Locate the cell with the specified text and output its (x, y) center coordinate. 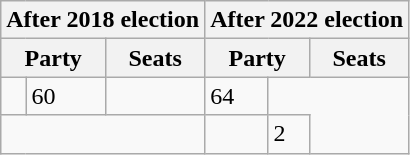
After 2022 election (307, 20)
64 (236, 96)
After 2018 election (103, 20)
2 (289, 134)
60 (66, 96)
